Detect which cell encompasses the target text, then output its [x, y] center coordinate. 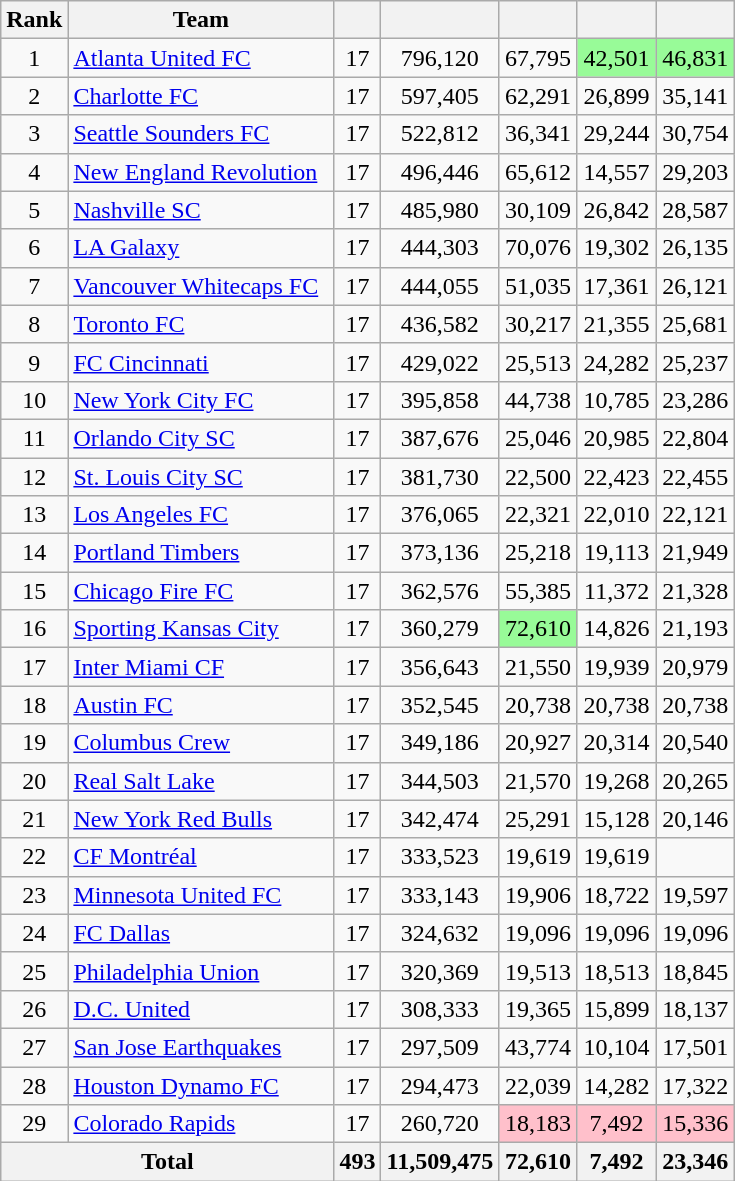
42,501 [616, 58]
8 [34, 324]
15,336 [696, 1124]
18 [34, 705]
26,899 [616, 96]
14,557 [616, 172]
15 [34, 591]
18,845 [696, 971]
65,612 [538, 172]
381,730 [440, 477]
70,076 [538, 248]
17,361 [616, 286]
New York Red Bulls [201, 819]
25,513 [538, 362]
LA Galaxy [201, 248]
22,423 [616, 477]
FC Cincinnati [201, 362]
29,244 [616, 134]
14,826 [616, 629]
22,039 [538, 1085]
18,722 [616, 895]
26,135 [696, 248]
San Jose Earthquakes [201, 1047]
796,120 [440, 58]
19,513 [538, 971]
29,203 [696, 172]
20,985 [616, 438]
485,980 [440, 210]
18,137 [696, 1009]
308,333 [440, 1009]
21,355 [616, 324]
21,193 [696, 629]
342,474 [440, 819]
Team [201, 20]
17,322 [696, 1085]
28 [34, 1085]
Atlanta United FC [201, 58]
20,146 [696, 819]
New England Revolution [201, 172]
Houston Dynamo FC [201, 1085]
324,632 [440, 933]
36,341 [538, 134]
11 [34, 438]
Colorado Rapids [201, 1124]
44,738 [538, 400]
23 [34, 895]
260,720 [440, 1124]
Toronto FC [201, 324]
436,582 [440, 324]
3 [34, 134]
25,237 [696, 362]
7 [34, 286]
30,109 [538, 210]
29 [34, 1124]
23,286 [696, 400]
Rank [34, 20]
20,314 [616, 743]
24,282 [616, 362]
51,035 [538, 286]
5 [34, 210]
25,291 [538, 819]
19 [34, 743]
12 [34, 477]
333,143 [440, 895]
25,046 [538, 438]
55,385 [538, 591]
20,265 [696, 781]
21,570 [538, 781]
1 [34, 58]
CF Montréal [201, 857]
15,128 [616, 819]
14,282 [616, 1085]
294,473 [440, 1085]
Chicago Fire FC [201, 591]
11,509,475 [440, 1162]
35,141 [696, 96]
21 [34, 819]
395,858 [440, 400]
22 [34, 857]
14 [34, 553]
21,328 [696, 591]
597,405 [440, 96]
10,785 [616, 400]
444,055 [440, 286]
25,681 [696, 324]
6 [34, 248]
352,545 [440, 705]
27 [34, 1047]
10,104 [616, 1047]
11,372 [616, 591]
Inter Miami CF [201, 667]
Columbus Crew [201, 743]
FC Dallas [201, 933]
349,186 [440, 743]
22,321 [538, 515]
13 [34, 515]
30,754 [696, 134]
22,121 [696, 515]
22,804 [696, 438]
25 [34, 971]
22,010 [616, 515]
362,576 [440, 591]
333,523 [440, 857]
373,136 [440, 553]
10 [34, 400]
20,540 [696, 743]
16 [34, 629]
67,795 [538, 58]
30,217 [538, 324]
Philadelphia Union [201, 971]
19,113 [616, 553]
Orlando City SC [201, 438]
Charlotte FC [201, 96]
356,643 [440, 667]
Los Angeles FC [201, 515]
Seattle Sounders FC [201, 134]
19,597 [696, 895]
19,906 [538, 895]
493 [358, 1162]
26 [34, 1009]
46,831 [696, 58]
19,365 [538, 1009]
4 [34, 172]
22,455 [696, 477]
344,503 [440, 781]
Total [168, 1162]
New York City FC [201, 400]
28,587 [696, 210]
23,346 [696, 1162]
Nashville SC [201, 210]
17,501 [696, 1047]
18,183 [538, 1124]
387,676 [440, 438]
19,268 [616, 781]
62,291 [538, 96]
496,446 [440, 172]
Minnesota United FC [201, 895]
15,899 [616, 1009]
Sporting Kansas City [201, 629]
Austin FC [201, 705]
429,022 [440, 362]
2 [34, 96]
43,774 [538, 1047]
Vancouver Whitecaps FC [201, 286]
18,513 [616, 971]
444,303 [440, 248]
26,121 [696, 286]
522,812 [440, 134]
320,369 [440, 971]
26,842 [616, 210]
20 [34, 781]
20,927 [538, 743]
19,939 [616, 667]
21,949 [696, 553]
376,065 [440, 515]
25,218 [538, 553]
Portland Timbers [201, 553]
24 [34, 933]
19,302 [616, 248]
297,509 [440, 1047]
St. Louis City SC [201, 477]
21,550 [538, 667]
22,500 [538, 477]
Real Salt Lake [201, 781]
20,979 [696, 667]
D.C. United [201, 1009]
9 [34, 362]
360,279 [440, 629]
